Output the (X, Y) coordinate of the center of the cell containing the given text.  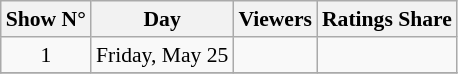
Ratings Share (387, 19)
Show N° (46, 19)
Friday, May 25 (162, 55)
1 (46, 55)
Day (162, 19)
Viewers (275, 19)
